Identify which cell holds the provided text, then report its [x, y] central coordinate. 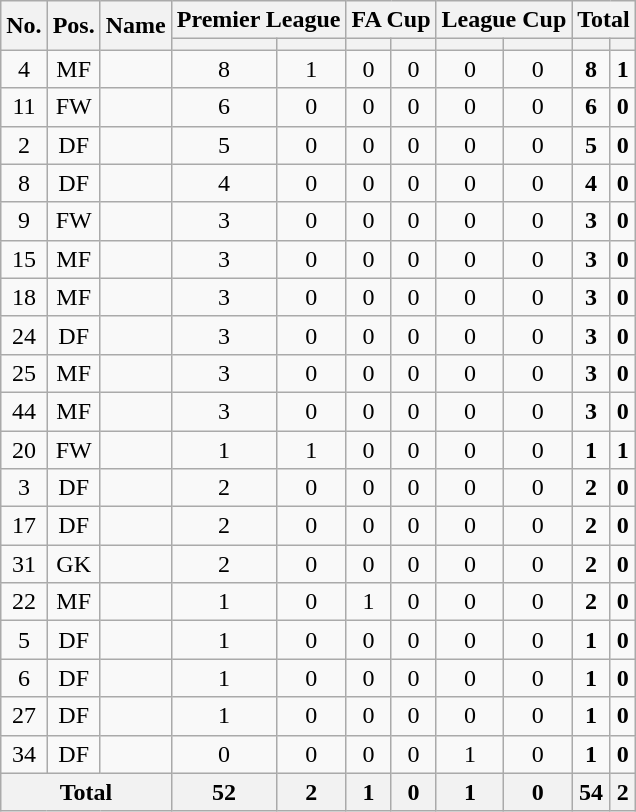
17 [24, 526]
Name [136, 26]
GK [74, 564]
FA Cup [391, 20]
31 [24, 564]
20 [24, 449]
9 [24, 221]
11 [24, 107]
Pos. [74, 26]
52 [224, 792]
27 [24, 716]
22 [24, 602]
15 [24, 259]
25 [24, 373]
Premier League [258, 20]
34 [24, 754]
18 [24, 297]
44 [24, 411]
No. [24, 26]
League Cup [504, 20]
24 [24, 335]
54 [591, 792]
